Extract the (x, y) coordinate from the center of the cell holding the provided text.  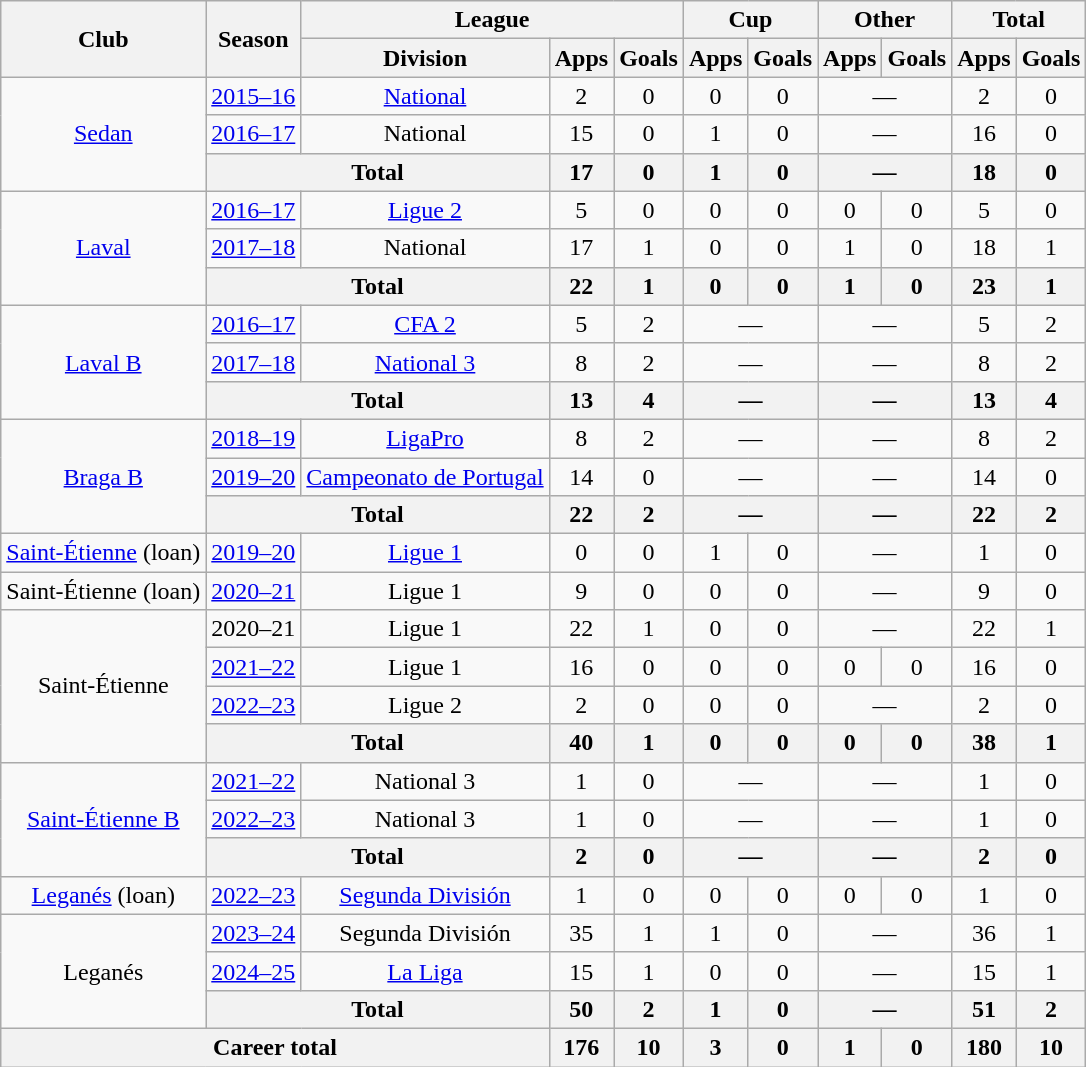
40 (581, 743)
Laval B (104, 362)
38 (984, 743)
Campeonato de Portugal (425, 477)
176 (581, 1047)
Saint-Étienne B (104, 819)
35 (581, 933)
League (492, 20)
180 (984, 1047)
Season (254, 39)
2024–25 (254, 971)
LigaPro (425, 438)
3 (715, 1047)
Laval (104, 248)
Division (425, 58)
Braga B (104, 476)
Leganés (104, 971)
CFA 2 (425, 324)
Career total (275, 1047)
51 (984, 1009)
2023–24 (254, 933)
La Liga (425, 971)
36 (984, 933)
Cup (750, 20)
50 (581, 1009)
Club (104, 39)
Leganés (loan) (104, 895)
Other (885, 20)
2015–16 (254, 96)
23 (984, 286)
Sedan (104, 134)
Saint-Étienne (104, 686)
2018–19 (254, 438)
